Return [X, Y] of the center of cell containing provided text 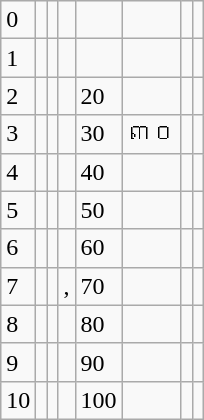
7 [18, 286]
6 [18, 248]
90 [98, 362]
70 [98, 286]
80 [98, 324]
100 [98, 400]
3 [18, 134]
8 [18, 324]
40 [98, 172]
0 [18, 20]
៣០ [152, 134]
60 [98, 248]
2 [18, 96]
5 [18, 210]
4 [18, 172]
9 [18, 362]
20 [98, 96]
30 [98, 134]
, [66, 286]
10 [18, 400]
50 [98, 210]
1 [18, 58]
